Pinpoint the cell where the given text exists, returning its [x, y] midpoint coordinate. 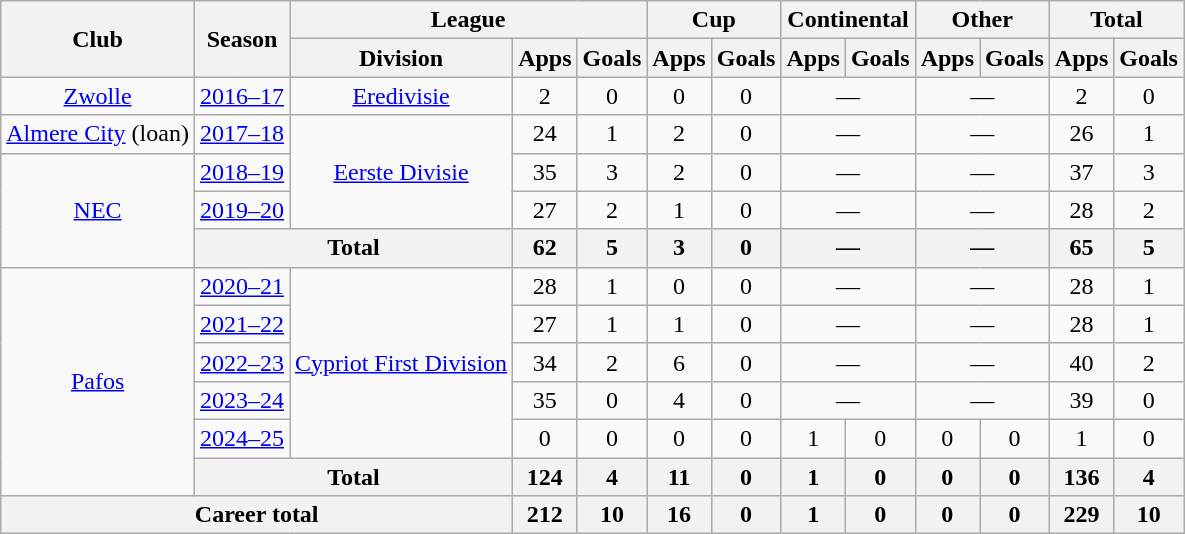
2018–19 [242, 172]
16 [679, 515]
2021–22 [242, 324]
39 [1081, 400]
229 [1081, 515]
24 [545, 134]
Pafos [98, 381]
Division [402, 58]
2020–21 [242, 286]
Almere City (loan) [98, 134]
2022–23 [242, 362]
League [468, 20]
2019–20 [242, 210]
Career total [257, 515]
65 [1081, 248]
Zwolle [98, 96]
Eerste Divisie [402, 172]
6 [679, 362]
NEC [98, 210]
40 [1081, 362]
Cypriot First Division [402, 362]
Season [242, 39]
34 [545, 362]
2023–24 [242, 400]
2016–17 [242, 96]
2017–18 [242, 134]
26 [1081, 134]
Continental [848, 20]
212 [545, 515]
136 [1081, 477]
37 [1081, 172]
124 [545, 477]
Eredivisie [402, 96]
Other [982, 20]
2024–25 [242, 438]
Club [98, 39]
11 [679, 477]
62 [545, 248]
Cup [714, 20]
